Return [X, Y] of the center of cell containing provided text 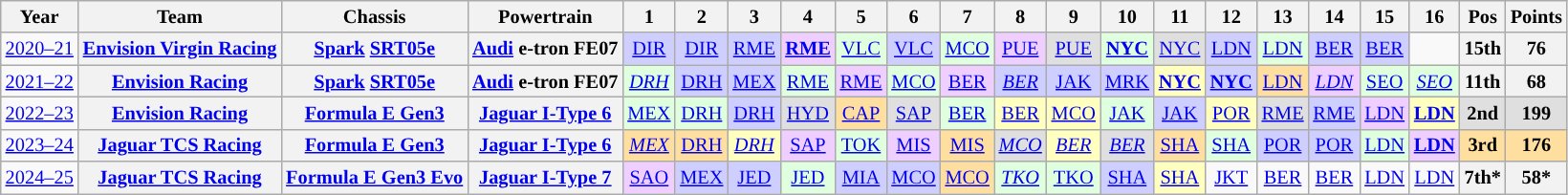
11th [1483, 81]
2023–24 [40, 145]
Formula E Gen3 Evo [375, 178]
68 [1536, 81]
2024–25 [40, 178]
Jaguar I-Type 7 [545, 178]
15th [1483, 49]
SAO [648, 178]
176 [1536, 145]
11 [1180, 16]
Powertrain [545, 16]
16 [1434, 16]
3rd [1483, 145]
1 [648, 16]
8 [1021, 16]
HYD [807, 113]
58* [1536, 178]
15 [1384, 16]
2nd [1483, 113]
6 [913, 16]
Pos [1483, 16]
7th* [1483, 178]
TOK [861, 145]
13 [1283, 16]
2021–22 [40, 81]
14 [1334, 16]
9 [1074, 16]
10 [1127, 16]
Chassis [375, 16]
JKT [1231, 178]
Envision Virgin Racing [180, 49]
Team [180, 16]
2 [702, 16]
3 [753, 16]
CAP [861, 113]
12 [1231, 16]
Points [1536, 16]
MRK [1127, 81]
76 [1536, 49]
7 [968, 16]
199 [1536, 113]
Year [40, 16]
2022–23 [40, 113]
MIA [861, 178]
5 [861, 16]
4 [807, 16]
2020–21 [40, 49]
